From the cell containing the given text, extract its center point as (X, Y) coordinate. 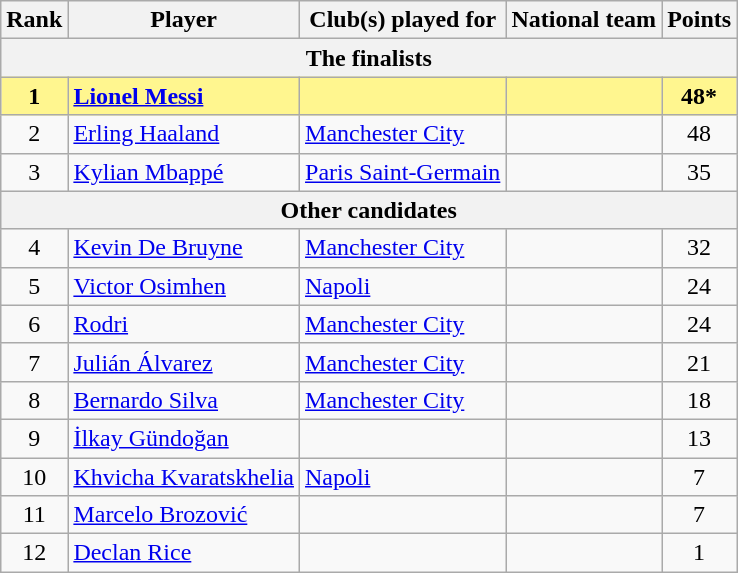
9 (34, 438)
48 (700, 134)
8 (34, 400)
Rank (34, 20)
Bernardo Silva (184, 400)
İlkay Gündoğan (184, 438)
4 (34, 248)
Kevin De Bruyne (184, 248)
Kylian Mbappé (184, 172)
48* (700, 96)
Erling Haaland (184, 134)
6 (34, 324)
18 (700, 400)
Other candidates (369, 210)
Rodri (184, 324)
35 (700, 172)
12 (34, 553)
Victor Osimhen (184, 286)
3 (34, 172)
Points (700, 20)
National team (584, 20)
5 (34, 286)
21 (700, 362)
The finalists (369, 58)
Khvicha Kvaratskhelia (184, 477)
11 (34, 515)
Julián Álvarez (184, 362)
Paris Saint-Germain (403, 172)
Declan Rice (184, 553)
32 (700, 248)
Club(s) played for (403, 20)
Lionel Messi (184, 96)
13 (700, 438)
Marcelo Brozović (184, 515)
10 (34, 477)
2 (34, 134)
Player (184, 20)
